For the text-containing cell, return its midpoint in (x, y) coordinate format. 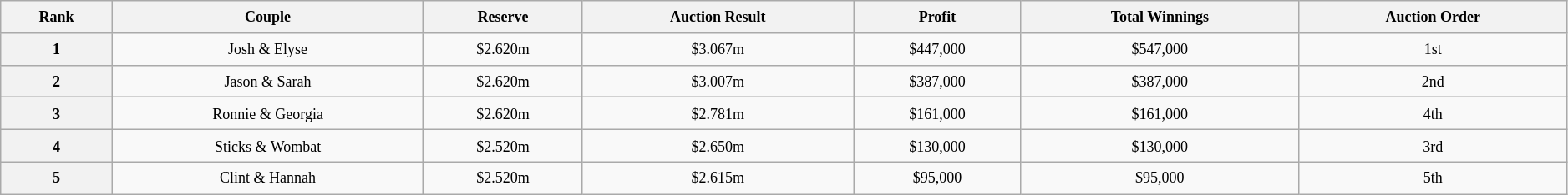
1st (1433, 48)
Clint & Hannah (267, 178)
$3.067m (718, 48)
Auction Result (718, 17)
Josh & Elyse (267, 48)
Auction Order (1433, 17)
Ronnie & Georgia (267, 113)
4 (57, 145)
2 (57, 82)
Reserve (503, 17)
Couple (267, 17)
Rank (57, 17)
3rd (1433, 145)
$2.781m (718, 113)
5th (1433, 178)
5 (57, 178)
1 (57, 48)
Sticks & Wombat (267, 145)
3 (57, 113)
$2.650m (718, 145)
Jason & Sarah (267, 82)
Total Winnings (1160, 17)
$2.615m (718, 178)
Profit (937, 17)
$447,000 (937, 48)
$547,000 (1160, 48)
$3.007m (718, 82)
4th (1433, 113)
2nd (1433, 82)
